Determine the (x, y) coordinate at the center of the cell enclosing the given text.  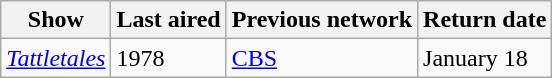
Previous network (322, 20)
January 18 (485, 58)
CBS (322, 58)
1978 (168, 58)
Show (56, 20)
Last aired (168, 20)
Return date (485, 20)
Tattletales (56, 58)
